Locate the cell with the specified text and output its (x, y) center coordinate. 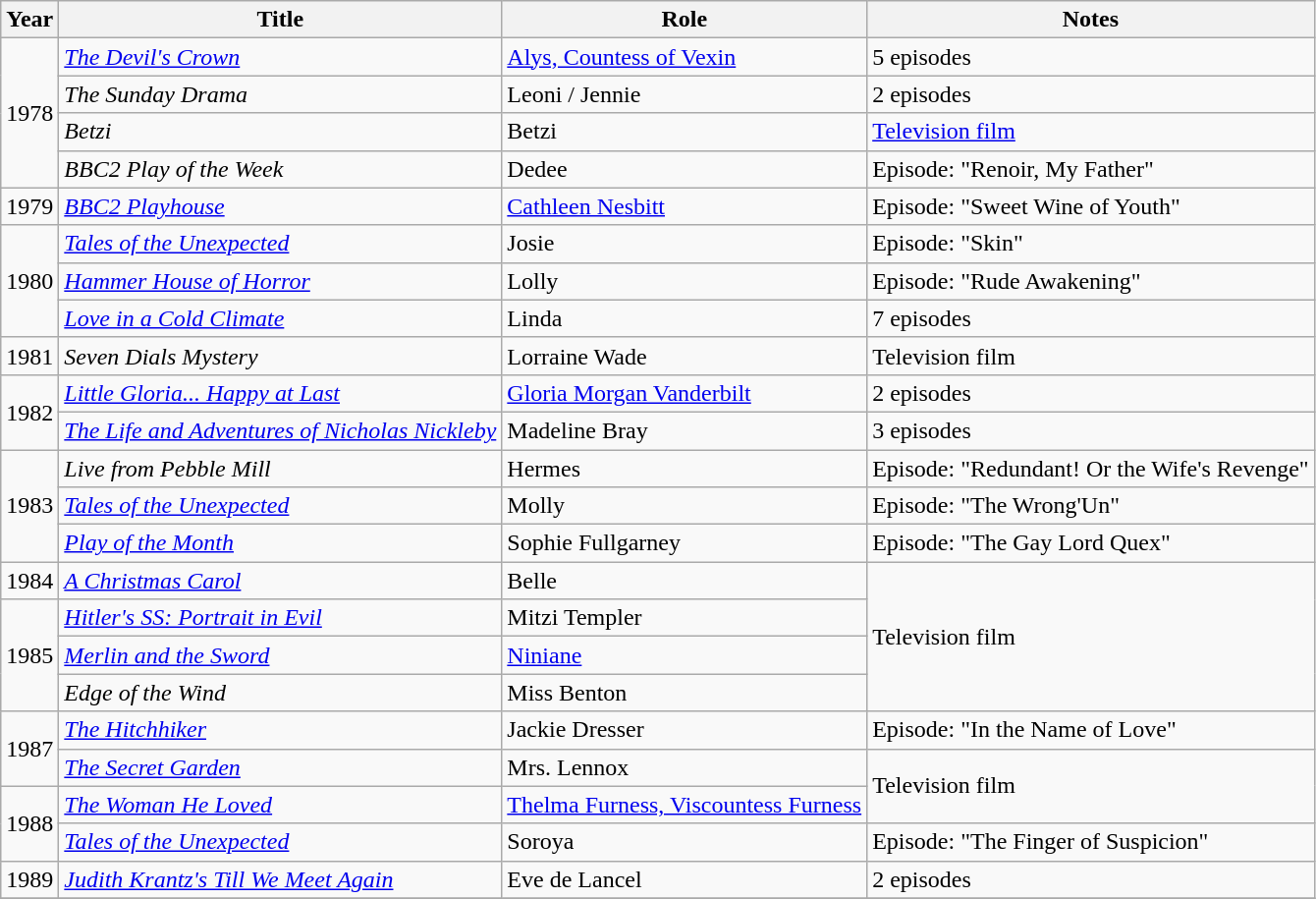
Leoni / Jennie (685, 94)
Episode: "Redundant! Or the Wife's Revenge" (1090, 469)
Episode: "The Finger of Suspicion" (1090, 842)
Lorraine Wade (685, 356)
Episode: "The Wrong'Un" (1090, 506)
Sophie Fullgarney (685, 543)
Seven Dials Mystery (281, 356)
Madeline Bray (685, 430)
3 episodes (1090, 430)
Judith Krantz's Till We Meet Again (281, 879)
The Life and Adventures of Nicholas Nickleby (281, 430)
Hammer House of Horror (281, 281)
5 episodes (1090, 57)
Molly (685, 506)
Title (281, 20)
Play of the Month (281, 543)
Role (685, 20)
Edge of the Wind (281, 693)
Niniane (685, 655)
The Devil's Crown (281, 57)
Soroya (685, 842)
7 episodes (1090, 318)
1978 (29, 113)
Jackie Dresser (685, 730)
Episode: "Rude Awakening" (1090, 281)
Hermes (685, 469)
Eve de Lancel (685, 879)
1982 (29, 412)
Alys, Countess of Vexin (685, 57)
1988 (29, 823)
Episode: "Renoir, My Father" (1090, 169)
BBC2 Playhouse (281, 206)
1984 (29, 581)
Dedee (685, 169)
Cathleen Nesbitt (685, 206)
Josie (685, 244)
A Christmas Carol (281, 581)
The Sunday Drama (281, 94)
Episode: "Sweet Wine of Youth" (1090, 206)
1981 (29, 356)
Live from Pebble Mill (281, 469)
Thelma Furness, Viscountess Furness (685, 805)
Lolly (685, 281)
Episode: "In the Name of Love" (1090, 730)
Episode: "The Gay Lord Quex" (1090, 543)
Year (29, 20)
Episode: "Skin" (1090, 244)
Mrs. Lennox (685, 767)
The Woman He Loved (281, 805)
1985 (29, 655)
Love in a Cold Climate (281, 318)
1980 (29, 281)
Belle (685, 581)
The Hitchhiker (281, 730)
1979 (29, 206)
Little Gloria... Happy at Last (281, 393)
1989 (29, 879)
BBC2 Play of the Week (281, 169)
Linda (685, 318)
Notes (1090, 20)
The Secret Garden (281, 767)
Miss Benton (685, 693)
Mitzi Templer (685, 618)
Merlin and the Sword (281, 655)
1983 (29, 506)
1987 (29, 749)
Hitler's SS: Portrait in Evil (281, 618)
Gloria Morgan Vanderbilt (685, 393)
